Provide the [X, Y] coordinate of the cell's center where the given text is located.  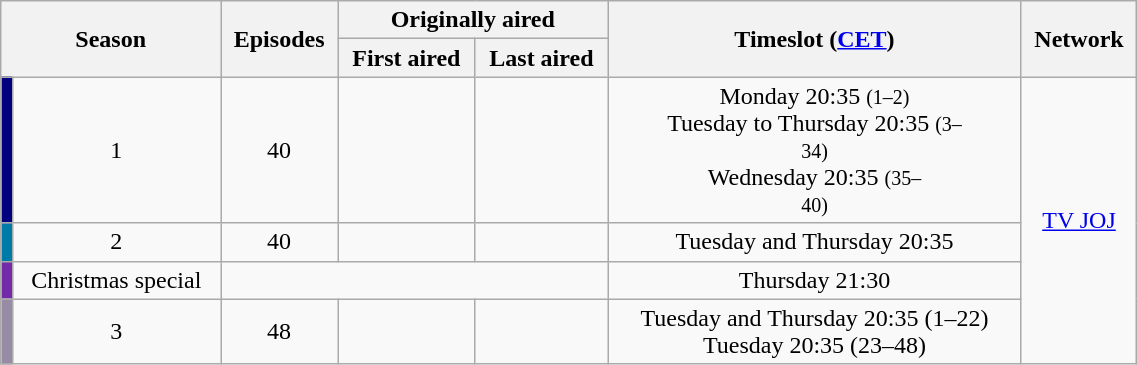
Christmas special [116, 280]
Episodes [280, 39]
Network [1079, 39]
Thursday 21:30 [814, 280]
Tuesday and Thursday 20:35 [814, 242]
Season [111, 39]
Monday 20:35 (1–2)Tuesday to Thursday 20:35 (3–34)Wednesday 20:35 (35–40) [814, 150]
Last aired [542, 58]
TV JOJ [1079, 220]
1 [116, 150]
Tuesday and Thursday 20:35 (1–22)Tuesday 20:35 (23–48) [814, 332]
3 [116, 332]
First aired [406, 58]
Timeslot (CET) [814, 39]
2 [116, 242]
Originally aired [473, 20]
48 [280, 332]
